Provide the [X, Y] coordinate of the cell's center where the given text is located.  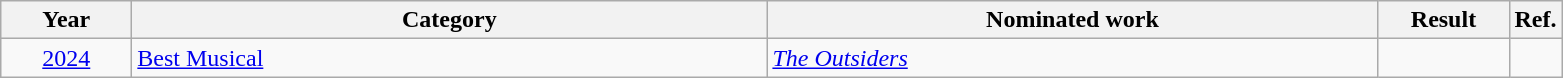
Category [450, 20]
Best Musical [450, 58]
Ref. [1536, 20]
Nominated work [1072, 20]
The Outsiders [1072, 58]
Result [1444, 20]
2024 [66, 58]
Year [66, 20]
